Capture the cell that displays the provided text and extract its [X, Y] central coordinate. 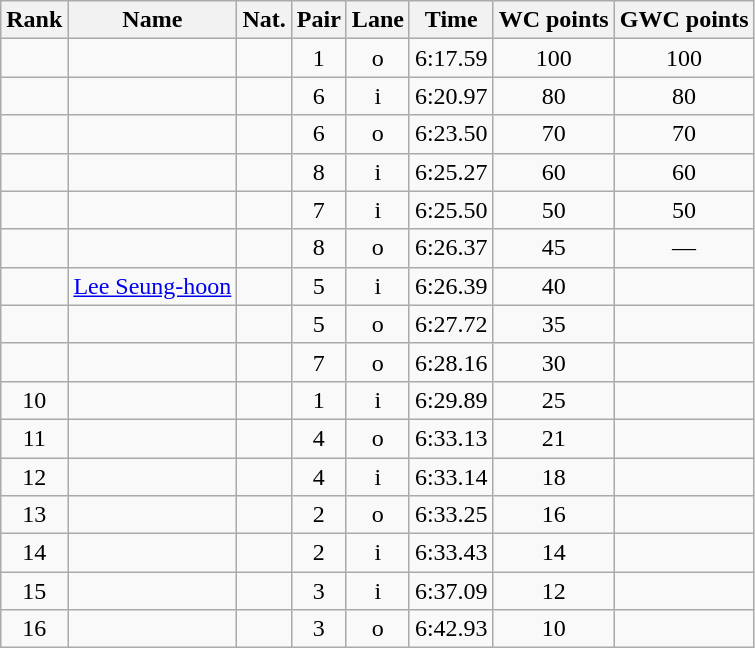
35 [554, 324]
— [684, 248]
Time [451, 20]
6:33.43 [451, 553]
6:27.72 [451, 324]
18 [554, 477]
Rank [34, 20]
6:23.50 [451, 134]
6:25.27 [451, 172]
45 [554, 248]
21 [554, 438]
11 [34, 438]
13 [34, 515]
Lee Seung-hoon [152, 286]
6:33.13 [451, 438]
6:26.37 [451, 248]
6:33.14 [451, 477]
6:20.97 [451, 96]
40 [554, 286]
GWC points [684, 20]
6:17.59 [451, 58]
6:42.93 [451, 629]
25 [554, 400]
30 [554, 362]
6:25.50 [451, 210]
6:33.25 [451, 515]
Name [152, 20]
Lane [378, 20]
6:29.89 [451, 400]
15 [34, 591]
Pair [318, 20]
6:26.39 [451, 286]
Nat. [264, 20]
6:37.09 [451, 591]
WC points [554, 20]
6:28.16 [451, 362]
